From the cell containing the given text, extract its center point as [x, y] coordinate. 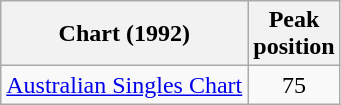
Chart (1992) [124, 34]
Peakposition [294, 34]
75 [294, 85]
Australian Singles Chart [124, 85]
